Return the (X, Y) coordinate for the center point of the cell that contains the specified text.  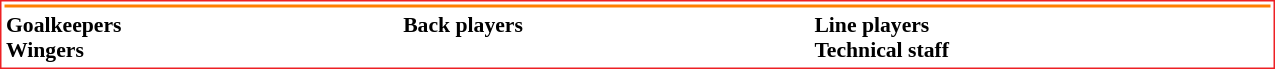
Line playersTechnical staff (1042, 37)
GoalkeepersWingers (201, 37)
Back players (606, 37)
